Capture the cell that displays the provided text and extract its (X, Y) central coordinate. 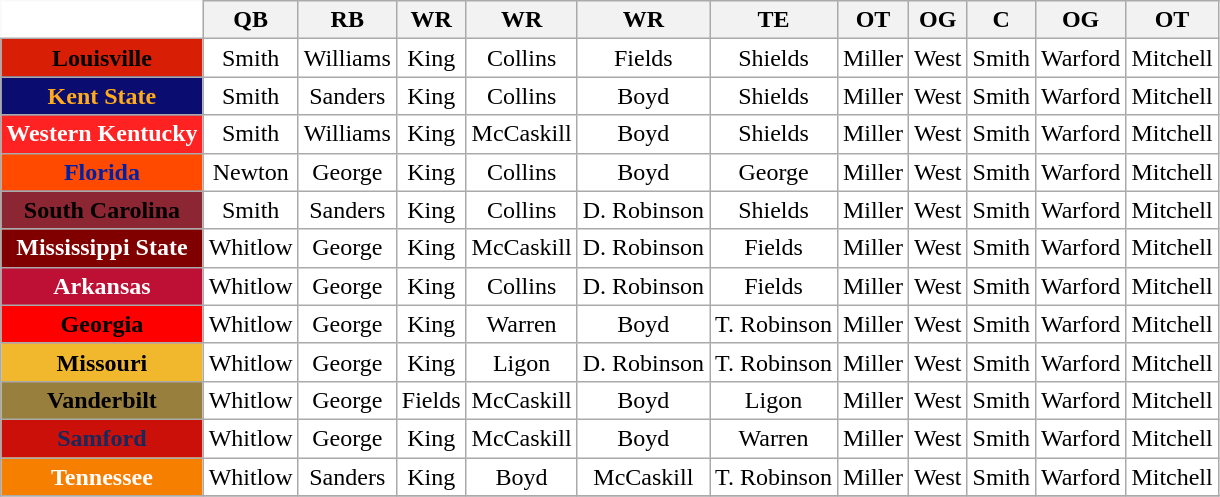
C (1001, 20)
Arkansas (102, 286)
TE (774, 20)
RB (347, 20)
Kent State (102, 96)
Missouri (102, 362)
South Carolina (102, 210)
Louisville (102, 58)
Western Kentucky (102, 134)
Newton (250, 172)
Georgia (102, 324)
Tennessee (102, 477)
Mississippi State (102, 248)
Florida (102, 172)
Samford (102, 438)
Vanderbilt (102, 400)
QB (250, 20)
